Output the (x, y) coordinate of the center of the cell containing the given text.  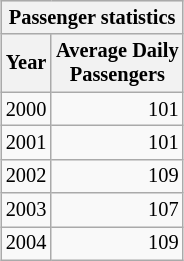
2004 (26, 243)
Year (26, 63)
Average Daily Passengers (117, 63)
Passenger statistics (92, 17)
107 (117, 210)
2000 (26, 109)
2003 (26, 210)
2001 (26, 142)
2002 (26, 176)
